Return the [X, Y] coordinate for the center point of the cell that contains the specified text.  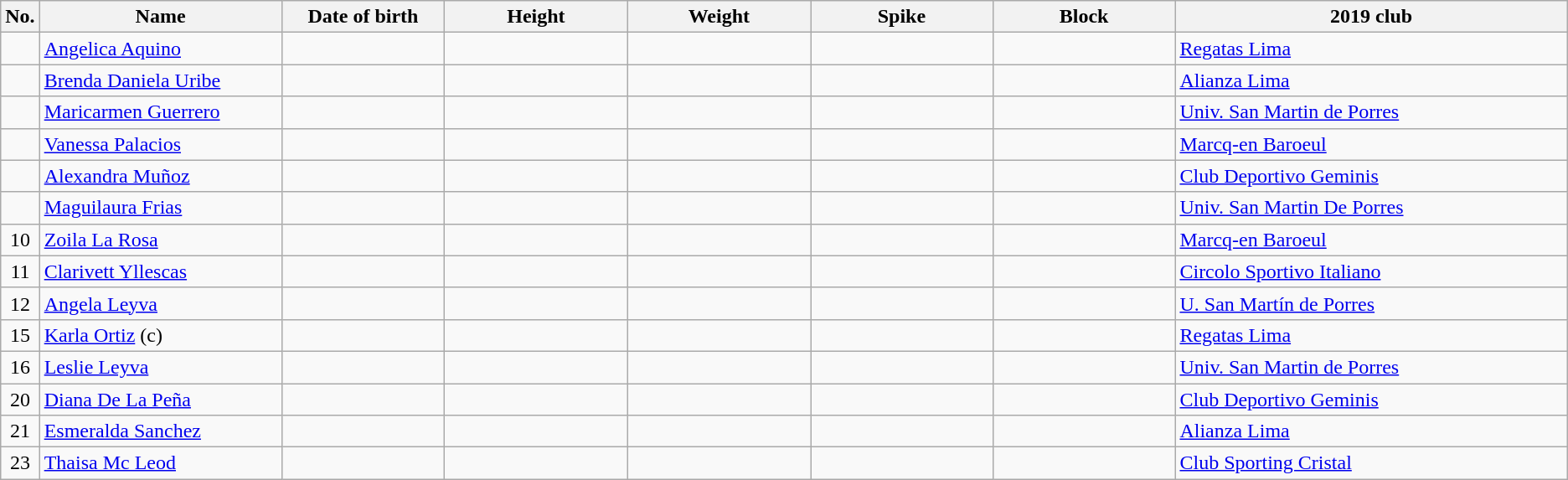
21 [20, 431]
Clarivett Yllescas [161, 271]
Weight [719, 17]
Brenda Daniela Uribe [161, 80]
Maricarmen Guerrero [161, 112]
Block [1084, 17]
Date of birth [364, 17]
23 [20, 463]
Diana De La Peña [161, 400]
20 [20, 400]
U. San Martín de Porres [1371, 303]
Alexandra Muñoz [161, 176]
Karla Ortiz (c) [161, 335]
12 [20, 303]
Leslie Leyva [161, 367]
Maguilaura Frias [161, 208]
Angela Leyva [161, 303]
Zoila La Rosa [161, 240]
Height [536, 17]
Club Sporting Cristal [1371, 463]
10 [20, 240]
16 [20, 367]
2019 club [1371, 17]
11 [20, 271]
No. [20, 17]
Name [161, 17]
Univ. San Martin De Porres [1371, 208]
Circolo Sportivo Italiano [1371, 271]
Esmeralda Sanchez [161, 431]
Angelica Aquino [161, 49]
15 [20, 335]
Thaisa Mc Leod [161, 463]
Spike [902, 17]
Vanessa Palacios [161, 144]
